Search for the cell housing the specified text and yield its (X, Y) center coordinate. 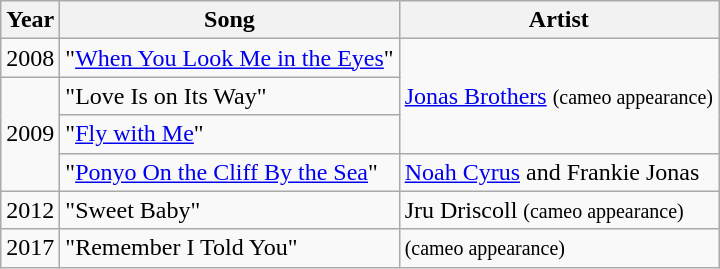
Jru Driscoll (cameo appearance) (558, 210)
Noah Cyrus and Frankie Jonas (558, 172)
2009 (30, 134)
"When You Look Me in the Eyes" (230, 58)
Jonas Brothers (cameo appearance) (558, 96)
(cameo appearance) (558, 248)
"Fly with Me" (230, 134)
"Remember I Told You" (230, 248)
2008 (30, 58)
"Sweet Baby" (230, 210)
Song (230, 20)
2012 (30, 210)
2017 (30, 248)
"Love Is on Its Way" (230, 96)
Artist (558, 20)
"Ponyo On the Cliff By the Sea" (230, 172)
Year (30, 20)
